For the text-containing cell, return its midpoint in (X, Y) coordinate format. 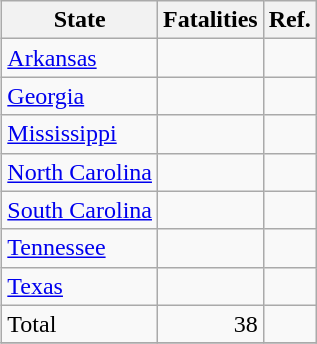
Georgia (80, 96)
Total (80, 324)
Ref. (290, 20)
South Carolina (80, 210)
Mississippi (80, 134)
Texas (80, 286)
Tennessee (80, 248)
38 (211, 324)
State (80, 20)
Fatalities (211, 20)
North Carolina (80, 172)
Arkansas (80, 58)
